Capture the cell that displays the provided text and extract its (x, y) central coordinate. 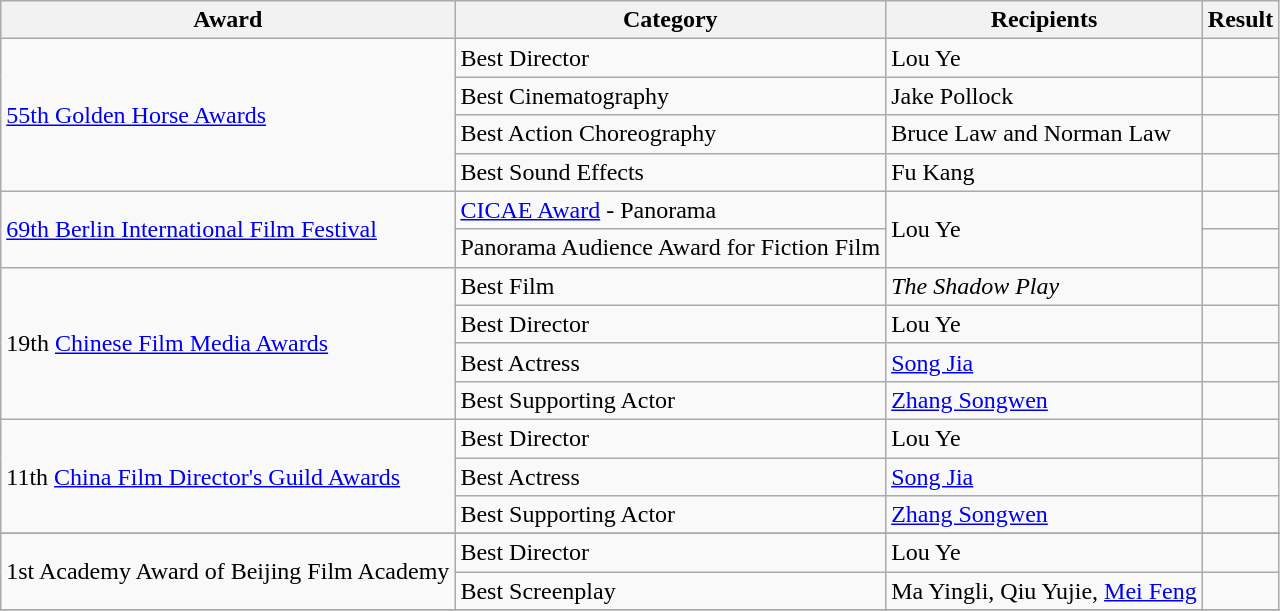
19th Chinese Film Media Awards (228, 343)
Ma Yingli, Qiu Yujie, Mei Feng (1044, 591)
Panorama Audience Award for Fiction Film (670, 248)
Bruce Law and Norman Law (1044, 134)
Result (1240, 20)
Best Film (670, 286)
CICAE Award - Panorama (670, 210)
Recipients (1044, 20)
Best Sound Effects (670, 172)
Best Action Choreography (670, 134)
1st Academy Award of Beijing Film Academy (228, 572)
Best Screenplay (670, 591)
Best Cinematography (670, 96)
69th Berlin International Film Festival (228, 229)
Award (228, 20)
Jake Pollock (1044, 96)
55th Golden Horse Awards (228, 115)
The Shadow Play (1044, 286)
11th China Film Director's Guild Awards (228, 476)
Category (670, 20)
Fu Kang (1044, 172)
